Capture the cell that displays the provided text and extract its (x, y) central coordinate. 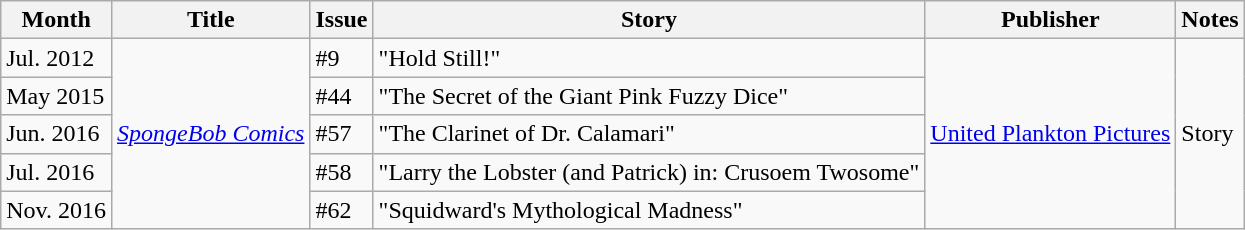
"Larry the Lobster (and Patrick) in: Crusoem Twosome" (649, 172)
Jul. 2016 (56, 172)
#58 (342, 172)
"Squidward's Mythological Madness" (649, 210)
#57 (342, 134)
Notes (1210, 20)
May 2015 (56, 96)
"The Clarinet of Dr. Calamari" (649, 134)
#9 (342, 58)
Jul. 2012 (56, 58)
Nov. 2016 (56, 210)
Title (211, 20)
United Plankton Pictures (1050, 134)
Publisher (1050, 20)
Issue (342, 20)
#44 (342, 96)
"Hold Still!" (649, 58)
Month (56, 20)
"The Secret of the Giant Pink Fuzzy Dice" (649, 96)
#62 (342, 210)
Jun. 2016 (56, 134)
SpongeBob Comics (211, 134)
